Determine the (X, Y) coordinate at the center of the cell enclosing the given text.  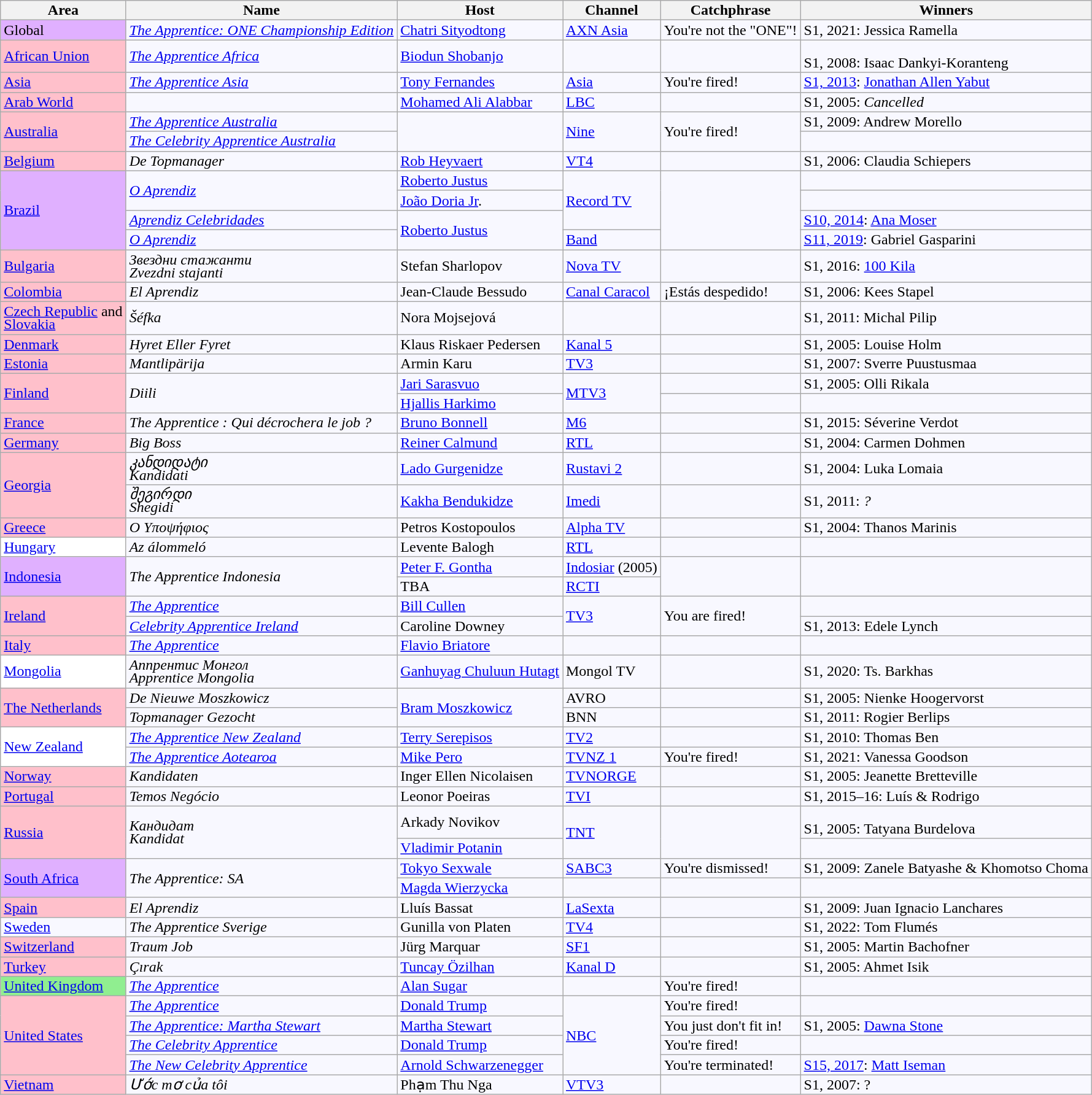
S1, 2009: Zanele Batyashe & Khomotso Choma (946, 868)
S1, 2011: Rogier Berlips (946, 718)
Winners (946, 10)
Record TV (611, 200)
VT4 (611, 161)
You're dismissed! (730, 868)
Bram Moszkowicz (480, 708)
Nora Mojsejová (480, 318)
Rob Heyvaert (480, 161)
BNN (611, 718)
The Apprentice: SA (261, 878)
The Apprentice Aotearoa (261, 757)
Biodun Shobanjo (480, 56)
Kanal 5 (611, 344)
Inger Ellen Nicolaisen (480, 776)
TVNZ 1 (611, 757)
Leonor Poeiras (480, 796)
S1, 2005: Dawna Stone (946, 1026)
Estonia (63, 364)
Terry Serepisos (480, 737)
Italy (63, 646)
Rustavi 2 (611, 469)
Petros Kostopoulos (480, 527)
S1, 2005: Nienke Hoogervorst (946, 698)
Caroline Downey (480, 626)
S1, 2005: Martin Bachofner (946, 946)
Tokyo Sexwale (480, 868)
Stefan Sharlopov (480, 265)
Nine (611, 131)
Jean-Claude Bessudo (480, 292)
Klaus Riskaer Pedersen (480, 344)
You are fired! (730, 616)
Sweden (63, 927)
João Doria Jr. (480, 200)
Az álommeló (261, 547)
S1, 2009: Andrew Morello (946, 122)
France (63, 423)
TNT (611, 832)
Germany (63, 443)
Area (63, 10)
Temos Negócio (261, 796)
Kanal D (611, 966)
Kakha Bendukidze (480, 501)
S1, 2004: Carmen Dohmen (946, 443)
Indonesia (63, 576)
Mantlipärija (261, 364)
Chatri Sityodtong (480, 30)
Bill Cullen (480, 606)
Звездни стажантиZvezdni stajanti (261, 265)
SABC3 (611, 868)
Global (63, 30)
AVRO (611, 698)
Reiner Calmund (480, 443)
S1, 2009: Juan Ignacio Lanchares (946, 907)
Alan Sugar (480, 986)
Name (261, 10)
კანდიდატი Kandidati (261, 469)
Jari Sarasvuo (480, 384)
S1, 2021: Jessica Ramella (946, 30)
Turkey (63, 966)
S1, 2005: Cancelled (946, 102)
AXN Asia (611, 30)
S1, 2005: Jeanette Bretteville (946, 776)
The Apprentice New Zealand (261, 737)
TV4 (611, 927)
Russia (63, 832)
S11, 2019: Gabriel Gasparini (946, 239)
The Apprentice Sverige (261, 927)
You just don't fit in! (730, 1026)
The Apprentice: ONE Championship Edition (261, 30)
S1, 2010: Thomas Ben (946, 737)
You're terminated! (730, 1065)
Kandidaten (261, 776)
The Apprentice: Martha Stewart (261, 1026)
S1, 2006: Kees Stapel (946, 292)
Indosiar (2005) (611, 567)
New Zealand (63, 747)
Canal Caracol (611, 292)
United Kingdom (63, 986)
Gunilla von Platen (480, 927)
S1, 2022: Tom Flumés (946, 927)
S1, 2015–16: Luís & Rodrigo (946, 796)
The Apprentice Australia (261, 122)
Band (611, 239)
Diili (261, 393)
S1, 2005: Ahmet Isik (946, 966)
S1, 2004: Thanos Marinis (946, 527)
S1, 2005: Tatyana Burdelova (946, 822)
S1, 2007: Sverre Puustusmaa (946, 364)
Arnold Schwarzenegger (480, 1065)
Mohamed Ali Alabbar (480, 102)
The New Celebrity Apprentice (261, 1065)
De Nieuwe Moszkowicz (261, 698)
Аппрентис МонголApprentice Mongolia (261, 671)
Australia (63, 131)
Host (480, 10)
S15, 2017: Matt Iseman (946, 1065)
Tuncay Özilhan (480, 966)
The Apprentice Indonesia (261, 576)
The Apprentice Africa (261, 56)
Ο Υποψήφιος (261, 527)
Mike Pero (480, 757)
Martha Stewart (480, 1026)
The Apprentice : Qui décrochera le job ? (261, 423)
Hjallis Harkimo (480, 403)
S1, 2011: ? (946, 501)
TV2 (611, 737)
M6 (611, 423)
Aprendiz Celebridades (261, 220)
Magda Wierzycka (480, 888)
Hungary (63, 547)
Ganhuyag Chuluun Hutagt (480, 671)
VTV3 (611, 1085)
MTV3 (611, 393)
Šéfka (261, 318)
Finland (63, 393)
Vladimir Potanin (480, 848)
S1, 2004: Luka Lomaia (946, 469)
TVNORGE (611, 776)
Ireland (63, 616)
S1, 2006: Claudia Schiepers (946, 161)
Arab World (63, 102)
КандидатKandidat (261, 832)
Armin Karu (480, 364)
Ước mơ của tôi (261, 1085)
South Africa (63, 878)
Hyret Eller Fyret (261, 344)
Çırak (261, 966)
Levente Balogh (480, 547)
S1, 2011: Michal Pilip (946, 318)
Catchphrase (730, 10)
Spain (63, 907)
Switzerland (63, 946)
Denmark (63, 344)
Traum Job (261, 946)
S1, 2008: Isaac Dankyi-Koranteng (946, 56)
S1, 2013: Jonathan Allen Yabut (946, 82)
Bruno Bonnell (480, 423)
Lado Gurgenidze (480, 469)
S1, 2016: 100 Kila (946, 265)
Topmanager Gezocht (261, 718)
Nova TV (611, 265)
You're not the "ONE"! (730, 30)
S1, 2015: Séverine Verdot (946, 423)
S1, 2005: Louise Holm (946, 344)
SF1 (611, 946)
Peter F. Gontha (480, 567)
¡Estás despedido! (730, 292)
Portugal (63, 796)
S10, 2014: Ana Moser (946, 220)
S1, 2020: Ts. Barkhas (946, 671)
United States (63, 1035)
The Netherlands (63, 708)
S1, 2013: Edele Lynch (946, 626)
Big Boss (261, 443)
Jürg Marquar (480, 946)
S1, 2005: Olli Rikala (946, 384)
Arkady Novikov (480, 822)
Brazil (63, 210)
Bulgaria (63, 265)
Belgium (63, 161)
TVI (611, 796)
NBC (611, 1035)
Mongolia (63, 671)
Colombia (63, 292)
Phạm Thu Nga (480, 1085)
Imedi (611, 501)
Celebrity Apprentice Ireland (261, 626)
Mongol TV (611, 671)
Czech Republic and Slovakia (63, 318)
The Celebrity Apprentice (261, 1045)
RCTI (611, 586)
Alpha TV (611, 527)
TBA (480, 586)
Lluís Bassat (480, 907)
S1, 2021: Vanessa Goodson (946, 757)
De Topmanager (261, 161)
Tony Fernandes (480, 82)
LaSexta (611, 907)
LBC (611, 102)
Greece (63, 527)
Georgia (63, 485)
Vietnam (63, 1085)
შეგირდი Shegidi (261, 501)
Channel (611, 10)
Norway (63, 776)
The Apprentice Asia (261, 82)
S1, 2007: ? (946, 1085)
African Union (63, 56)
Flavio Briatore (480, 646)
The Celebrity Apprentice Australia (261, 141)
